Identify which cell holds the provided text, then report its [x, y] central coordinate. 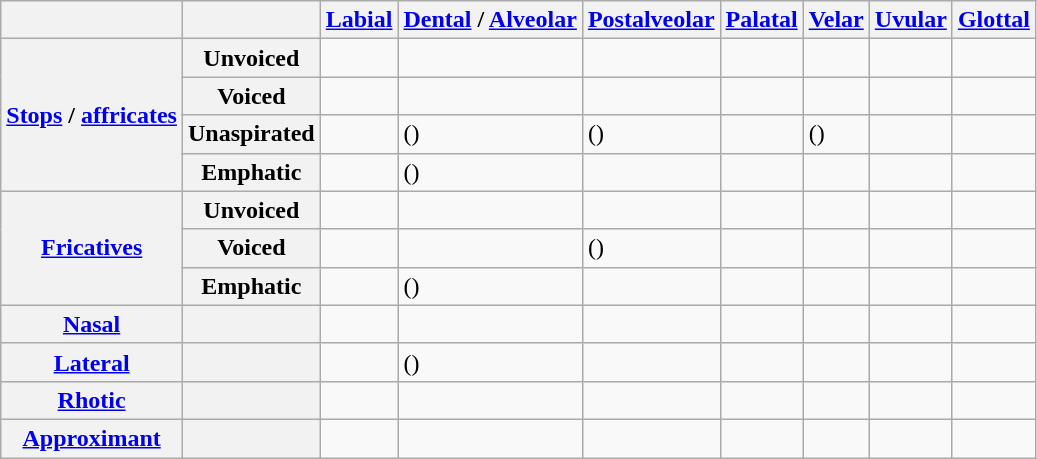
Rhotic [92, 400]
Unaspirated [251, 134]
Approximant [92, 438]
Fricatives [92, 248]
Postalveolar [651, 20]
Dental / Alveolar [490, 20]
Lateral [92, 362]
Stops / affricates [92, 115]
Labial [359, 20]
Glottal [994, 20]
Nasal [92, 324]
Palatal [762, 20]
Velar [836, 20]
Uvular [910, 20]
